Provide the (x, y) coordinate of the cell's center where the given text is located.  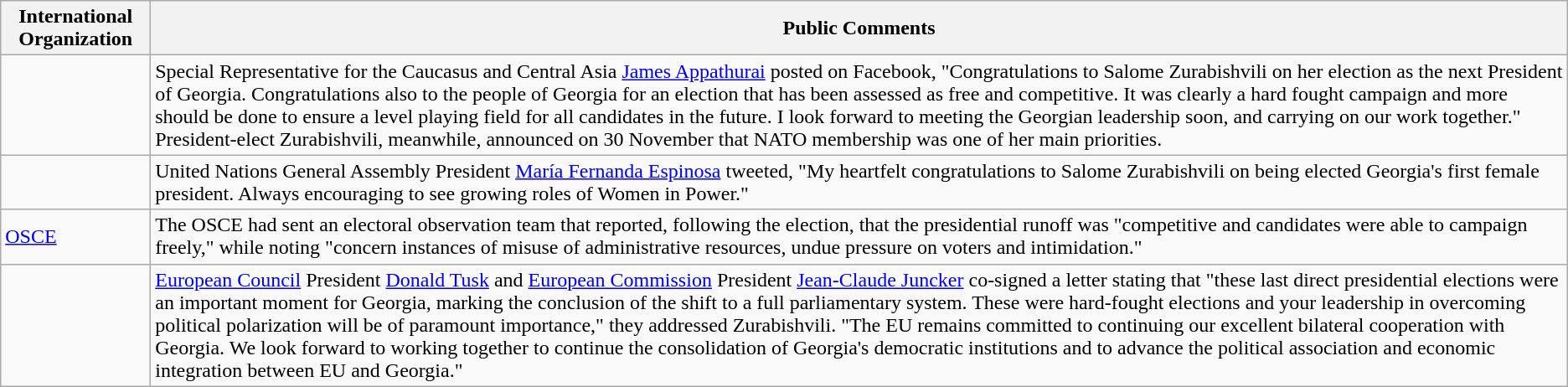
Public Comments (859, 28)
OSCE (75, 236)
International Organization (75, 28)
